Pinpoint the cell where the given text exists, returning its (X, Y) midpoint coordinate. 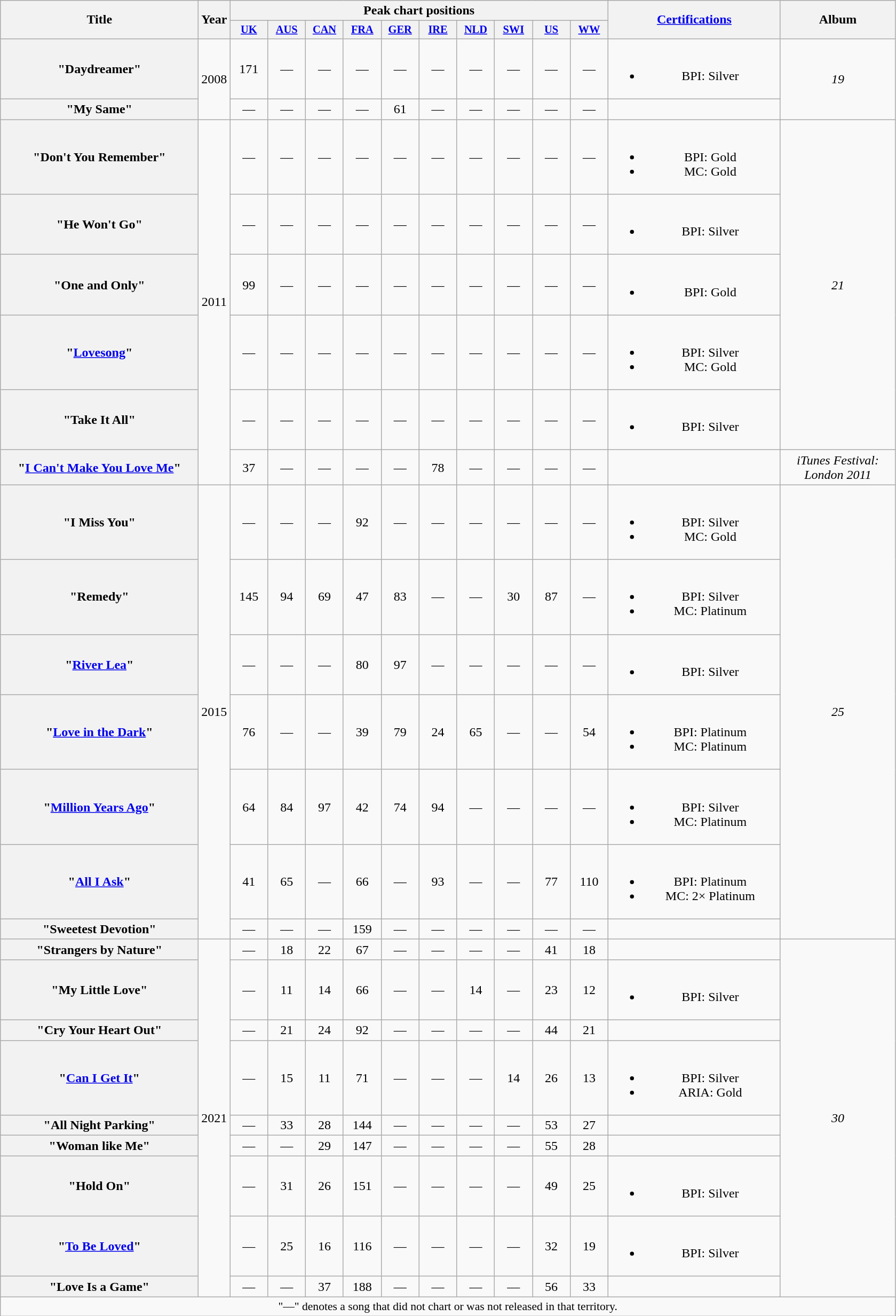
"Daydreamer" (99, 68)
79 (400, 732)
"I Can't Make You Love Me" (99, 468)
42 (362, 807)
2021 (215, 1118)
FRA (362, 30)
BPI: GoldMC: Gold (694, 157)
"One and Only" (99, 285)
53 (552, 1125)
39 (362, 732)
WW (589, 30)
2008 (215, 79)
"To Be Loved" (99, 1246)
US (552, 30)
"He Won't Go" (99, 224)
12 (589, 990)
80 (362, 664)
22 (324, 949)
54 (589, 732)
"All Night Parking" (99, 1125)
2011 (215, 302)
iTunes Festival: London 2011 (838, 468)
"Strangers by Nature" (99, 949)
110 (589, 881)
116 (362, 1246)
23 (552, 990)
83 (400, 597)
"Woman like Me" (99, 1146)
31 (287, 1186)
78 (438, 468)
"I Miss You" (99, 522)
Title (99, 20)
76 (249, 732)
"—" denotes a song that did not chart or was not released in that territory. (448, 1306)
87 (552, 597)
"Can I Get It" (99, 1078)
"Don't You Remember" (99, 157)
"Million Years Ago" (99, 807)
UK (249, 30)
Peak chart positions (419, 11)
64 (249, 807)
"Cry Your Heart Out" (99, 1030)
"Lovesong" (99, 352)
188 (362, 1287)
"Love in the Dark" (99, 732)
32 (552, 1246)
171 (249, 68)
47 (362, 597)
2015 (215, 712)
"Hold On" (99, 1186)
"Take It All" (99, 420)
151 (362, 1186)
NLD (476, 30)
27 (589, 1125)
BPI: PlatinumMC: 2× Platinum (694, 881)
147 (362, 1146)
"Remedy" (99, 597)
145 (249, 597)
BPI: PlatinumMC: Platinum (694, 732)
AUS (287, 30)
"Love Is a Game" (99, 1287)
CAN (324, 30)
"My Same" (99, 109)
55 (552, 1146)
99 (249, 285)
71 (362, 1078)
"All I Ask" (99, 881)
BPI: Gold (694, 285)
49 (552, 1186)
BPI: SilverARIA: Gold (694, 1078)
SWI (513, 30)
56 (552, 1287)
29 (324, 1146)
67 (362, 949)
93 (438, 881)
69 (324, 597)
GER (400, 30)
Album (838, 20)
15 (287, 1078)
16 (324, 1246)
"Sweetest Devotion" (99, 929)
"River Lea" (99, 664)
74 (400, 807)
144 (362, 1125)
44 (552, 1030)
77 (552, 881)
159 (362, 929)
IRE (438, 30)
84 (287, 807)
61 (400, 109)
13 (589, 1078)
Year (215, 20)
Certifications (694, 20)
"My Little Love" (99, 990)
